Locate the cell with the specified text and output its [x, y] center coordinate. 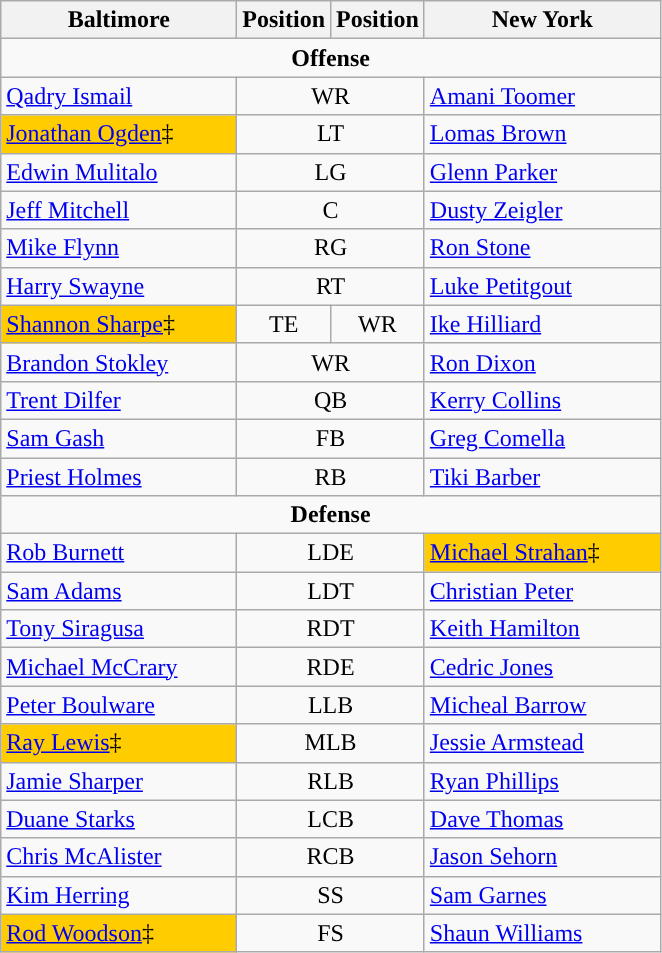
RLB [331, 781]
RCB [331, 857]
Dave Thomas [542, 819]
Ray Lewis‡ [119, 743]
Rod Woodson‡ [119, 933]
Glenn Parker [542, 172]
Jeff Mitchell [119, 210]
RDT [331, 629]
Ryan Phillips [542, 781]
Kerry Collins [542, 400]
RG [331, 248]
Offense [331, 58]
Michael Strahan‡ [542, 553]
Sam Adams [119, 591]
RT [331, 286]
Chris McAlister [119, 857]
Greg Comella [542, 438]
Sam Gash [119, 438]
TE [284, 324]
Kim Herring [119, 895]
Jessie Armstead [542, 743]
Qadry Ismail [119, 96]
RB [331, 477]
FB [331, 438]
Ron Dixon [542, 362]
Michael McCrary [119, 667]
Priest Holmes [119, 477]
LLB [331, 705]
Jason Sehorn [542, 857]
LDT [331, 591]
Ike Hilliard [542, 324]
New York [542, 20]
C [331, 210]
Keith Hamilton [542, 629]
Shannon Sharpe‡ [119, 324]
Rob Burnett [119, 553]
Peter Boulware [119, 705]
Luke Petitgout [542, 286]
FS [331, 933]
LDE [331, 553]
Duane Starks [119, 819]
Cedric Jones [542, 667]
Defense [331, 515]
Jonathan Ogden‡ [119, 134]
Shaun Williams [542, 933]
Christian Peter [542, 591]
Harry Swayne [119, 286]
Micheal Barrow [542, 705]
LT [331, 134]
Jamie Sharper [119, 781]
Lomas Brown [542, 134]
Edwin Mulitalo [119, 172]
QB [331, 400]
Tiki Barber [542, 477]
MLB [331, 743]
Trent Dilfer [119, 400]
Baltimore [119, 20]
RDE [331, 667]
Tony Siragusa [119, 629]
Ron Stone [542, 248]
Dusty Zeigler [542, 210]
SS [331, 895]
Mike Flynn [119, 248]
Amani Toomer [542, 96]
Sam Garnes [542, 895]
LG [331, 172]
LCB [331, 819]
Brandon Stokley [119, 362]
